Find where the given text appears and provide that cell's center as [X, Y] coordinate. 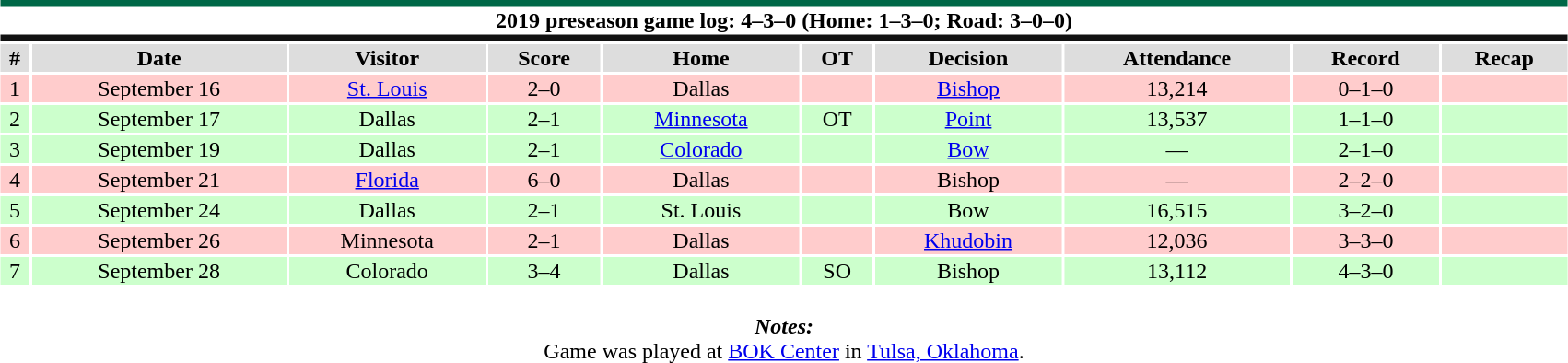
2019 preseason game log: 4–3–0 (Home: 1–3–0; Road: 3–0–0) [784, 20]
2 [15, 119]
4–3–0 [1365, 271]
September 24 [158, 210]
September 19 [158, 149]
Score [544, 58]
2–0 [544, 88]
3–4 [544, 271]
Recap [1505, 58]
September 21 [158, 180]
1–1–0 [1365, 119]
Visitor [387, 58]
Record [1365, 58]
7 [15, 271]
13,112 [1177, 271]
0–1–0 [1365, 88]
September 16 [158, 88]
13,214 [1177, 88]
4 [15, 180]
6–0 [544, 180]
# [15, 58]
Decision [968, 58]
SO [837, 271]
16,515 [1177, 210]
September 28 [158, 271]
Khudobin [968, 240]
Date [158, 58]
12,036 [1177, 240]
3–2–0 [1365, 210]
13,537 [1177, 119]
Florida [387, 180]
1 [15, 88]
September 17 [158, 119]
Point [968, 119]
Home [702, 58]
6 [15, 240]
5 [15, 210]
2–2–0 [1365, 180]
September 26 [158, 240]
2–1–0 [1365, 149]
Attendance [1177, 58]
3–3–0 [1365, 240]
3 [15, 149]
